Extract the [X, Y] coordinate from the center of the cell holding the provided text.  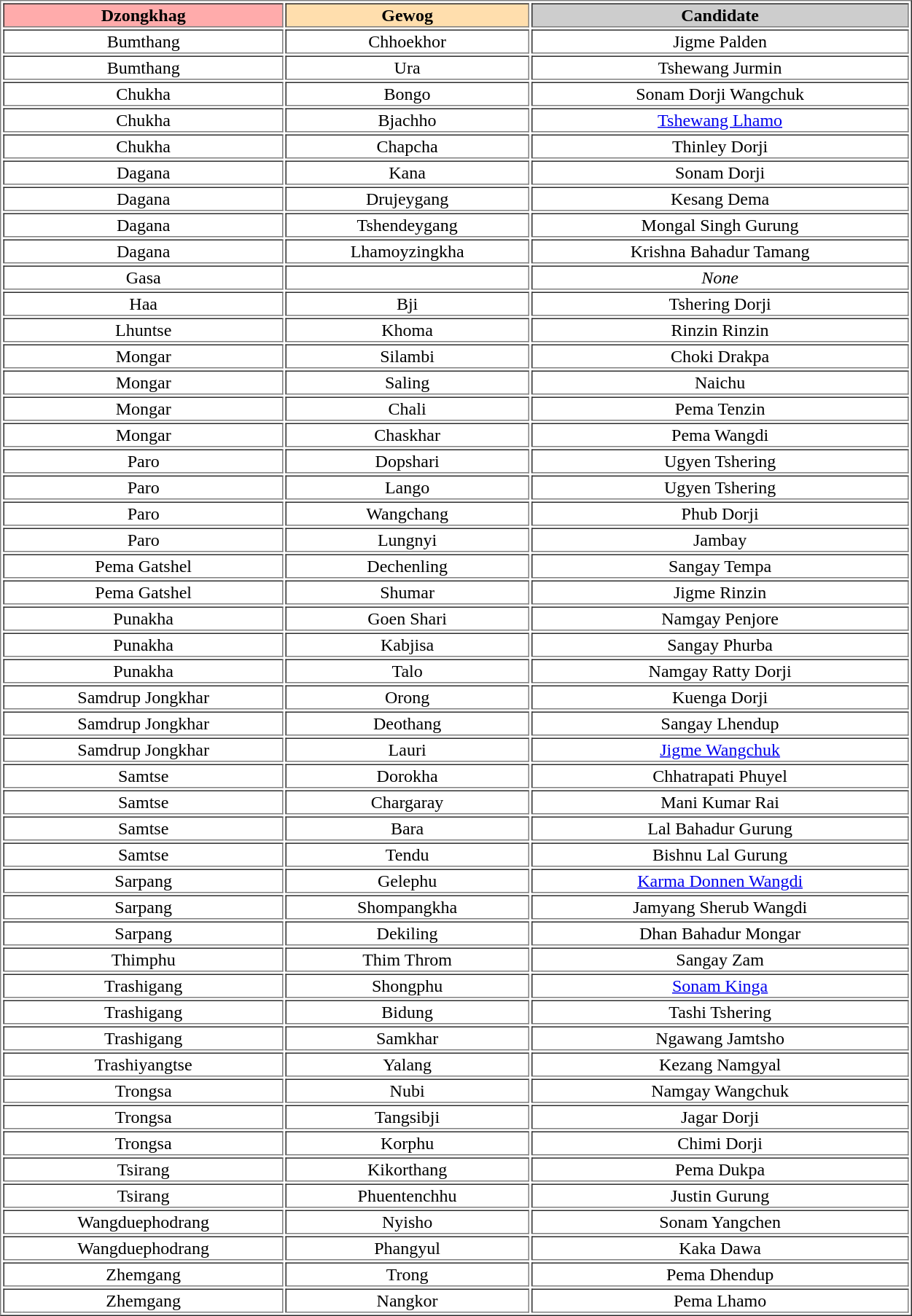
Jagar Dorji [720, 1116]
Pema Dukpa [720, 1169]
Shumar [407, 592]
Tshewang Lhamo [720, 120]
Bara [407, 828]
Ngawang Jamtsho [720, 1038]
Chhoekhor [407, 41]
Jigme Wangchuk [720, 749]
Shongphu [407, 985]
Sangay Phurba [720, 644]
Phuentenchhu [407, 1195]
Lhuntse [143, 329]
Dzongkhag [143, 15]
Lango [407, 487]
Namgay Penjore [720, 618]
Kesang Dema [720, 198]
Sonam Kinga [720, 985]
Sangay Lhendup [720, 723]
Dekiling [407, 933]
Phangyul [407, 1248]
Kana [407, 172]
Jigme Rinzin [720, 592]
Haa [143, 303]
Wangchang [407, 513]
Trashiyangtse [143, 1064]
Pema Wangdi [720, 434]
Chapcha [407, 146]
Orong [407, 697]
Mongal Singh Gurung [720, 224]
Sonam Dorji [720, 172]
Bji [407, 303]
Bongo [407, 93]
Bidung [407, 1011]
Pema Lhamo [720, 1300]
Tashi Tshering [720, 1011]
Sonam Dorji Wangchuk [720, 93]
Choki Drakpa [720, 356]
Lungnyi [407, 539]
Thinley Dorji [720, 146]
Kaka Dawa [720, 1248]
Ura [407, 67]
Deothang [407, 723]
Gewog [407, 15]
Tshering Dorji [720, 303]
Korphu [407, 1143]
Tangsibji [407, 1116]
Pema Dhendup [720, 1274]
Nyisho [407, 1221]
Sangay Tempa [720, 565]
Tshendeygang [407, 224]
Dechenling [407, 565]
Thim Throm [407, 959]
Chhatrapati Phuyel [720, 775]
Thimphu [143, 959]
Chali [407, 408]
Lhamoyzingkha [407, 251]
Dopshari [407, 461]
Phub Dorji [720, 513]
Justin Gurung [720, 1195]
Saling [407, 382]
Kezang Namgyal [720, 1064]
Nubi [407, 1090]
Jigme Palden [720, 41]
Silambi [407, 356]
Tendu [407, 854]
Shompangkha [407, 906]
Jamyang Sherub Wangdi [720, 906]
Rinzin Rinzin [720, 329]
Kuenga Dorji [720, 697]
Bishnu Lal Gurung [720, 854]
Dhan Bahadur Mongar [720, 933]
Gelephu [407, 880]
Talo [407, 670]
Jambay [720, 539]
Goen Shari [407, 618]
Sonam Yangchen [720, 1221]
Tshewang Jurmin [720, 67]
Namgay Wangchuk [720, 1090]
Pema Tenzin [720, 408]
Namgay Ratty Dorji [720, 670]
Candidate [720, 15]
Chimi Dorji [720, 1143]
Yalang [407, 1064]
Karma Donnen Wangdi [720, 880]
Nangkor [407, 1300]
Kabjisa [407, 644]
Trong [407, 1274]
Khoma [407, 329]
Krishna Bahadur Tamang [720, 251]
Samkhar [407, 1038]
Naichu [720, 382]
Kikorthang [407, 1169]
Chargaray [407, 802]
Dorokha [407, 775]
Chaskhar [407, 434]
Sangay Zam [720, 959]
Bjachho [407, 120]
Lauri [407, 749]
Mani Kumar Rai [720, 802]
Lal Bahadur Gurung [720, 828]
Drujeygang [407, 198]
Gasa [143, 277]
None [720, 277]
